Search for the cell housing the specified text and yield its (X, Y) center coordinate. 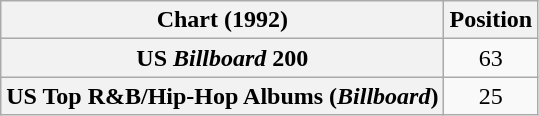
Chart (1992) (222, 20)
63 (491, 58)
25 (491, 96)
Position (491, 20)
US Top R&B/Hip-Hop Albums (Billboard) (222, 96)
US Billboard 200 (222, 58)
